For the text-containing cell, return its midpoint in [x, y] coordinate format. 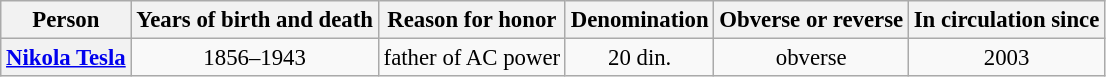
In circulation since [1006, 20]
Reason for honor [472, 20]
Person [66, 20]
Obverse or reverse [811, 20]
2003 [1006, 58]
Nikola Tesla [66, 58]
20 din. [640, 58]
1856–1943 [254, 58]
father of AC power [472, 58]
Denomination [640, 20]
obverse [811, 58]
Years of birth and death [254, 20]
